Return [x, y] of the center of cell containing provided text 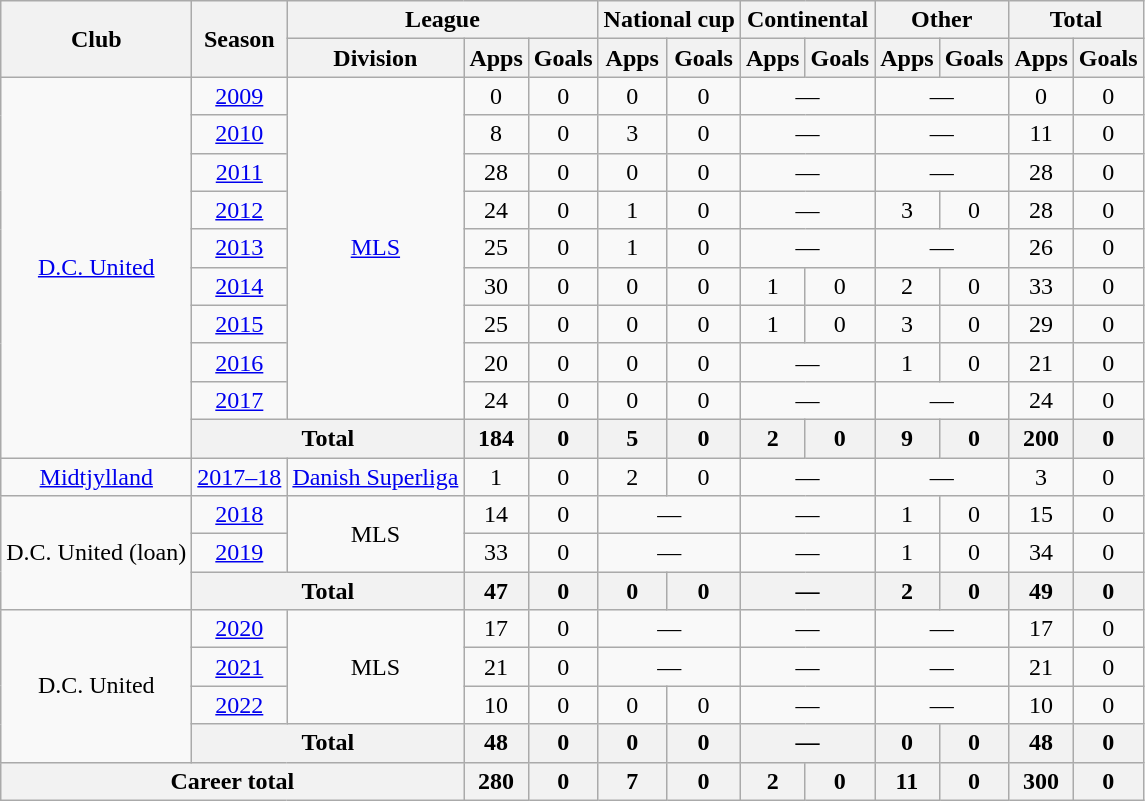
2022 [240, 705]
47 [496, 591]
Career total [232, 781]
2015 [240, 324]
9 [907, 438]
5 [632, 438]
2014 [240, 286]
2009 [240, 96]
200 [1041, 438]
2017–18 [240, 477]
20 [496, 362]
14 [496, 515]
2018 [240, 515]
15 [1041, 515]
2011 [240, 172]
D.C. United (loan) [96, 553]
8 [496, 134]
7 [632, 781]
2017 [240, 400]
Club [96, 39]
29 [1041, 324]
2013 [240, 248]
26 [1041, 248]
2012 [240, 210]
300 [1041, 781]
2010 [240, 134]
Season [240, 39]
Other [942, 20]
Continental [808, 20]
2021 [240, 667]
Division [376, 58]
League [442, 20]
2020 [240, 629]
National cup [669, 20]
30 [496, 286]
Midtjylland [96, 477]
2019 [240, 553]
184 [496, 438]
34 [1041, 553]
Danish Superliga [376, 477]
2016 [240, 362]
280 [496, 781]
49 [1041, 591]
